From the cell containing the given text, extract its center point as (X, Y) coordinate. 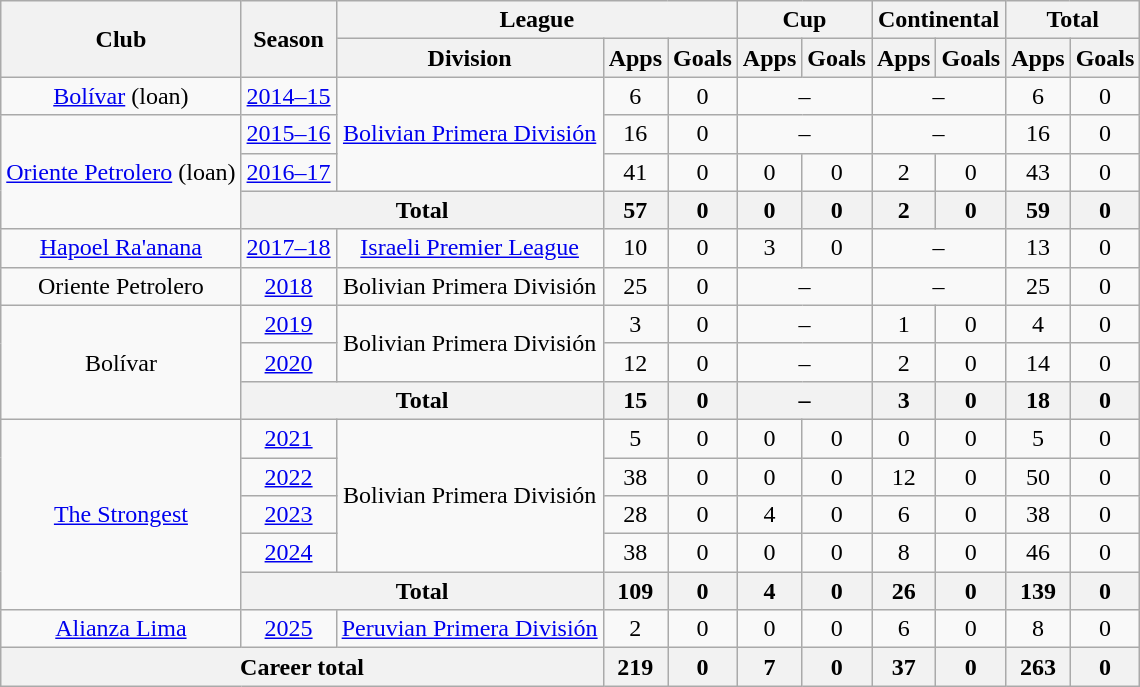
League (536, 20)
7 (769, 667)
50 (1038, 477)
Club (121, 39)
59 (1038, 210)
43 (1038, 172)
1 (904, 324)
139 (1038, 591)
41 (635, 172)
Division (470, 58)
15 (635, 400)
2019 (288, 324)
28 (635, 515)
Peruvian Primera División (470, 629)
26 (904, 591)
46 (1038, 553)
2023 (288, 515)
2022 (288, 477)
18 (1038, 400)
2025 (288, 629)
The Strongest (121, 514)
Oriente Petrolero (loan) (121, 172)
Season (288, 39)
2021 (288, 438)
2024 (288, 553)
2018 (288, 286)
2014–15 (288, 96)
Hapoel Ra'anana (121, 248)
2016–17 (288, 172)
Cup (804, 20)
2020 (288, 362)
2017–18 (288, 248)
109 (635, 591)
Bolívar (121, 362)
57 (635, 210)
Israeli Premier League (470, 248)
Bolívar (loan) (121, 96)
10 (635, 248)
13 (1038, 248)
Oriente Petrolero (121, 286)
2015–16 (288, 134)
Career total (302, 667)
219 (635, 667)
14 (1038, 362)
263 (1038, 667)
37 (904, 667)
Continental (939, 20)
Alianza Lima (121, 629)
